Determine the (x, y) coordinate at the center of the cell enclosing the given text.  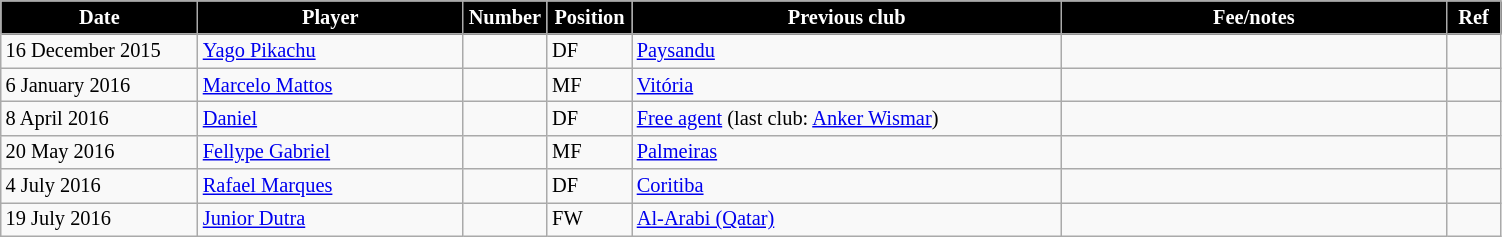
19 July 2016 (100, 219)
8 April 2016 (100, 118)
Coritiba (847, 186)
Number (506, 17)
Ref (1474, 17)
20 May 2016 (100, 152)
Fellype Gabriel (330, 152)
6 January 2016 (100, 85)
FW (590, 219)
16 December 2015 (100, 51)
Previous club (847, 17)
Vitória (847, 85)
Player (330, 17)
Paysandu (847, 51)
Marcelo Mattos (330, 85)
Position (590, 17)
Fee/notes (1254, 17)
Al-Arabi (Qatar) (847, 219)
Rafael Marques (330, 186)
Junior Dutra (330, 219)
Daniel (330, 118)
Yago Pikachu (330, 51)
Palmeiras (847, 152)
Date (100, 17)
4 July 2016 (100, 186)
Free agent (last club: Anker Wismar) (847, 118)
